Locate the cell with the specified text and output its [x, y] center coordinate. 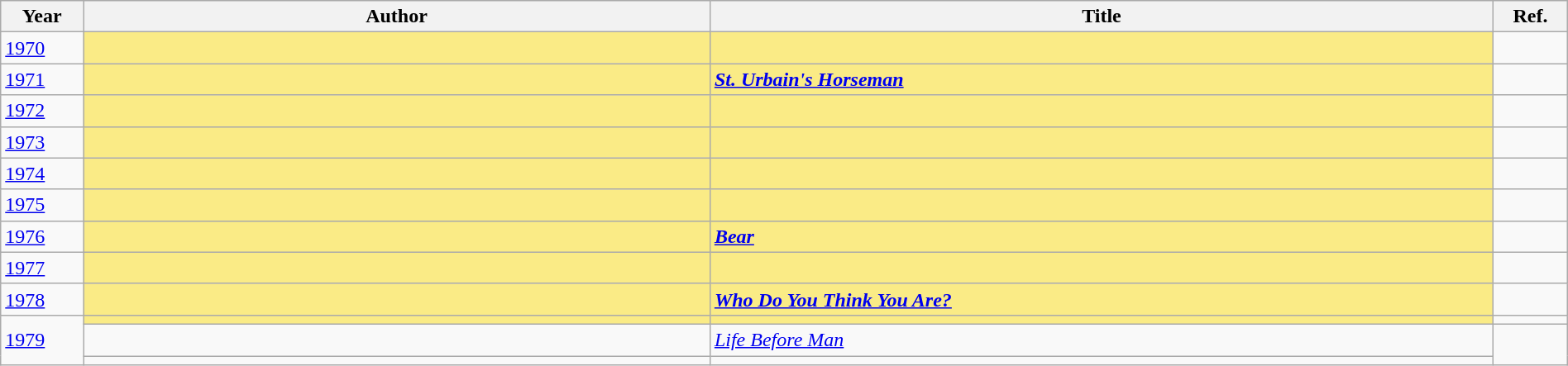
Ref. [1531, 17]
Bear [1102, 236]
1979 [42, 340]
1975 [42, 205]
1974 [42, 173]
1972 [42, 111]
St. Urbain's Horseman [1102, 79]
1970 [42, 48]
Title [1102, 17]
1977 [42, 268]
Life Before Man [1102, 340]
1971 [42, 79]
1978 [42, 299]
1976 [42, 236]
Year [42, 17]
Who Do You Think You Are? [1102, 299]
1973 [42, 142]
Author [397, 17]
